Provide the (X, Y) coordinate of the cell's center where the given text is located.  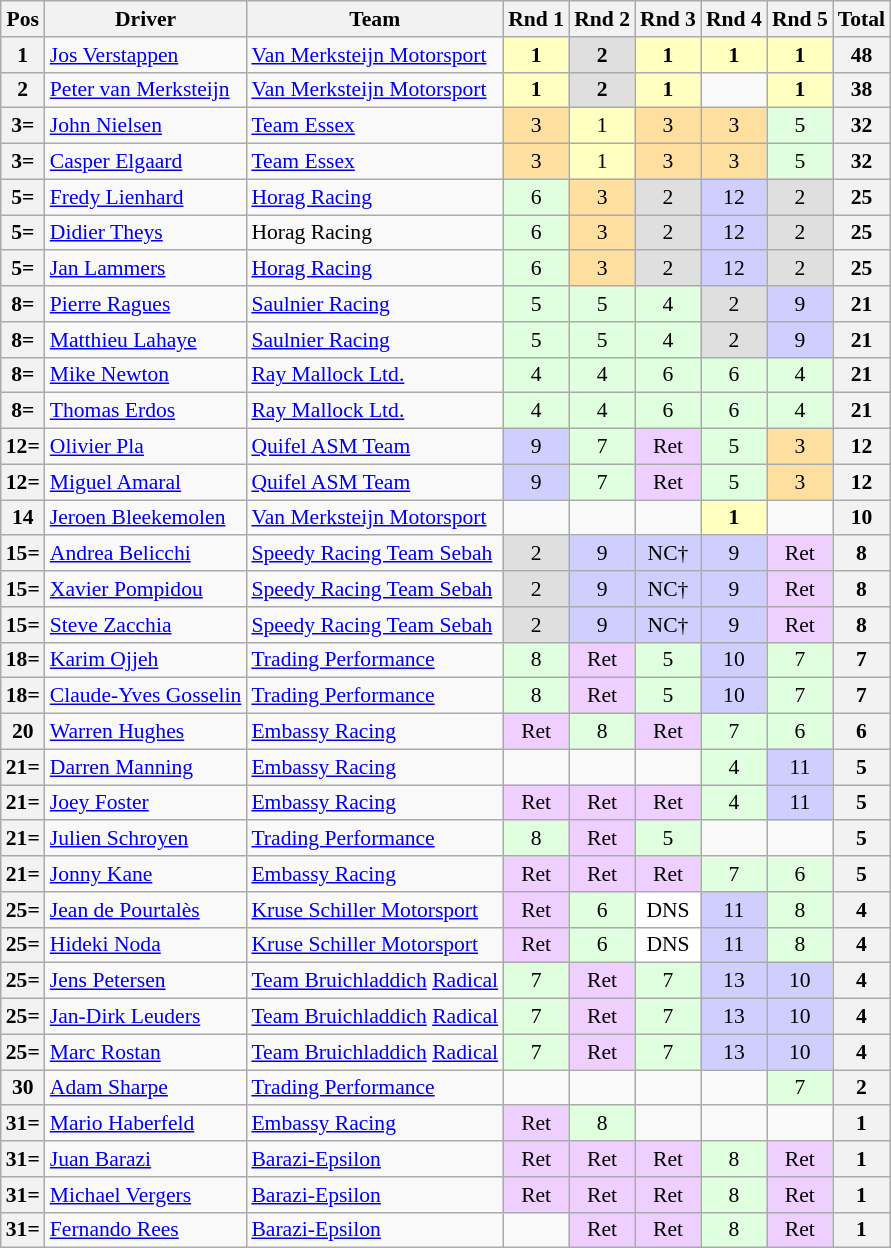
Claude-Yves Gosselin (146, 696)
Juan Barazi (146, 1159)
Warren Hughes (146, 732)
John Nielsen (146, 126)
38 (862, 90)
Miguel Amaral (146, 482)
Pos (23, 19)
Driver (146, 19)
Fernando Rees (146, 1230)
Darren Manning (146, 767)
Michael Vergers (146, 1195)
Andrea Belicchi (146, 554)
Total (862, 19)
Julien Schroyen (146, 839)
Jan-Dirk Leuders (146, 1017)
30 (23, 1088)
Hideki Noda (146, 945)
Jan Lammers (146, 269)
20 (23, 732)
Matthieu Lahaye (146, 340)
Casper Elgaard (146, 162)
14 (23, 518)
Rnd 2 (602, 19)
Thomas Erdos (146, 411)
Team (374, 19)
Peter van Merksteijn (146, 90)
48 (862, 55)
Pierre Ragues (146, 304)
Marc Rostan (146, 1052)
Jens Petersen (146, 981)
Adam Sharpe (146, 1088)
Fredy Lienhard (146, 197)
Joey Foster (146, 803)
Rnd 4 (734, 19)
Xavier Pompidou (146, 589)
Didier Theys (146, 233)
Mike Newton (146, 375)
Rnd 5 (800, 19)
Steve Zacchia (146, 625)
Mario Haberfeld (146, 1124)
Jonny Kane (146, 874)
Olivier Pla (146, 447)
Karim Ojjeh (146, 660)
Rnd 3 (668, 19)
Rnd 1 (536, 19)
Jean de Pourtalès (146, 910)
Jos Verstappen (146, 55)
Jeroen Bleekemolen (146, 518)
